Return [X, Y] of the center of cell containing provided text 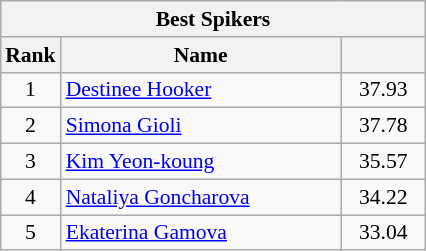
1 [30, 90]
34.22 [384, 197]
Rank [30, 54]
Nataliya Goncharova [201, 197]
35.57 [384, 161]
Kim Yeon-koung [201, 161]
37.93 [384, 90]
Destinee Hooker [201, 90]
33.04 [384, 232]
Simona Gioli [201, 126]
3 [30, 161]
Best Spikers [213, 19]
Ekaterina Gamova [201, 232]
37.78 [384, 126]
2 [30, 126]
4 [30, 197]
5 [30, 232]
Name [201, 54]
